Capture the cell that displays the provided text and extract its [X, Y] central coordinate. 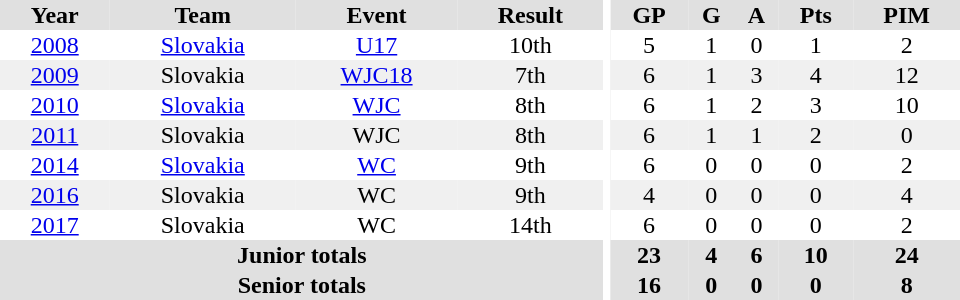
10th [530, 45]
A [757, 15]
7th [530, 75]
12 [906, 75]
8 [906, 285]
Result [530, 15]
2010 [54, 105]
Team [202, 15]
5 [649, 45]
2017 [54, 225]
GP [649, 15]
G [712, 15]
2011 [54, 135]
Year [54, 15]
2016 [54, 195]
WJC18 [376, 75]
2014 [54, 165]
PIM [906, 15]
Junior totals [302, 255]
U17 [376, 45]
14th [530, 225]
Pts [816, 15]
2008 [54, 45]
2009 [54, 75]
16 [649, 285]
Event [376, 15]
23 [649, 255]
Senior totals [302, 285]
24 [906, 255]
